Return the [X, Y] coordinate for the center point of the cell that contains the specified text.  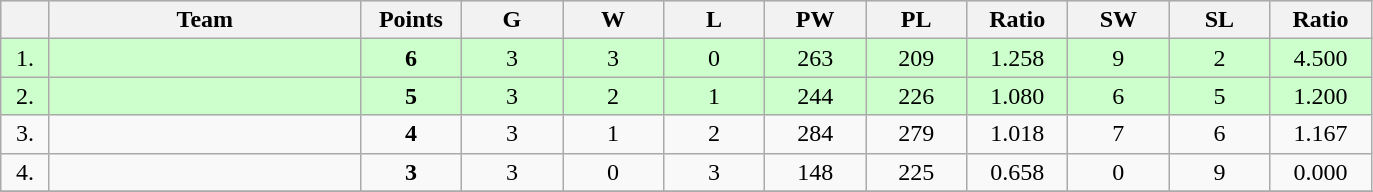
0.658 [1018, 172]
209 [916, 58]
SL [1220, 20]
244 [816, 96]
PW [816, 20]
2. [26, 96]
1.080 [1018, 96]
7 [1118, 134]
4 [410, 134]
Team [204, 20]
1. [26, 58]
Points [410, 20]
4. [26, 172]
W [612, 20]
1.200 [1320, 96]
4.500 [1320, 58]
SW [1118, 20]
0.000 [1320, 172]
148 [816, 172]
263 [816, 58]
225 [916, 172]
1.258 [1018, 58]
3. [26, 134]
1.167 [1320, 134]
L [714, 20]
284 [816, 134]
1.018 [1018, 134]
226 [916, 96]
PL [916, 20]
G [512, 20]
279 [916, 134]
